Determine the (X, Y) coordinate at the center of the cell enclosing the given text.  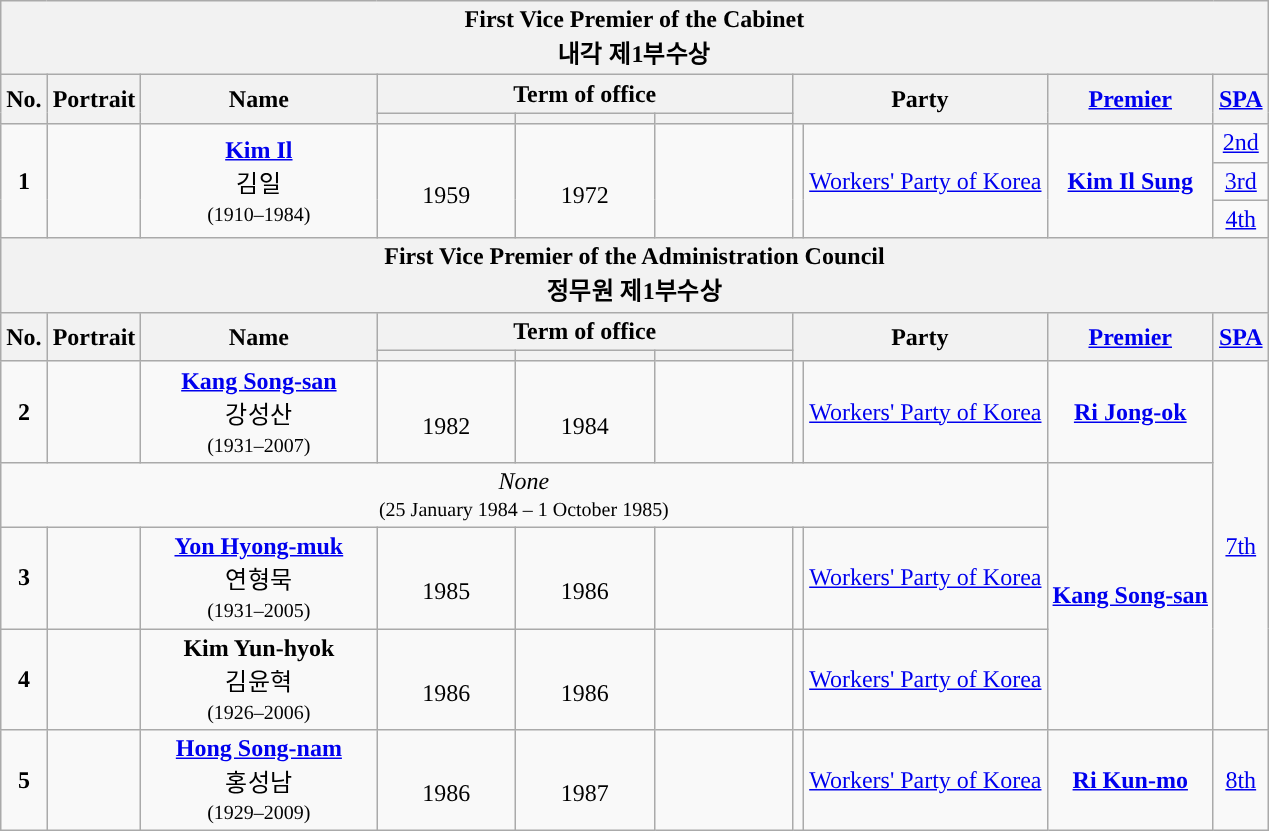
3rd (1240, 181)
Kim Il Sung (1130, 181)
Yon Hyong-muk연형묵(1931–2005) (259, 578)
2 (24, 412)
2nd (1240, 143)
Kim Il김일(1910–1984) (259, 181)
1 (24, 181)
4 (24, 678)
1972 (584, 181)
Kim Yun-hyok김윤혁(1926–2006) (259, 678)
Ri Jong-ok (1130, 412)
3 (24, 578)
1984 (584, 412)
Ri Kun-mo (1130, 780)
5 (24, 780)
1982 (446, 412)
Kang Song-san강성산(1931–2007) (259, 412)
7th (1240, 545)
Hong Song-nam홍성남(1929–2009) (259, 780)
First Vice Premier of the Administration Council정무원 제1부수상 (634, 275)
First Vice Premier of the Cabinet내각 제1부수상 (634, 38)
1959 (446, 181)
4th (1240, 219)
1985 (446, 578)
1987 (584, 780)
None(25 January 1984 – 1 October 1985) (524, 494)
Kang Song-san (1130, 596)
8th (1240, 780)
